Pinpoint the cell where the given text exists, returning its [x, y] midpoint coordinate. 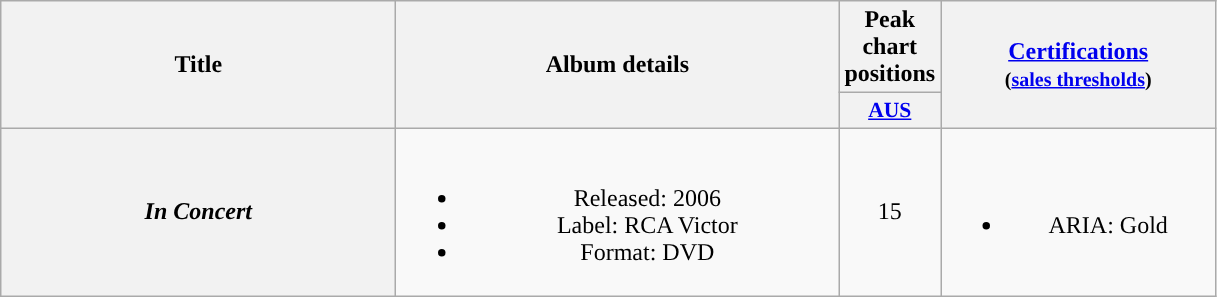
15 [890, 212]
Album details [618, 65]
Peak chart positions [890, 47]
AUS [890, 111]
Certifications(sales thresholds) [1078, 65]
Released: 2006Label: RCA VictorFormat: DVD [618, 212]
In Concert [198, 212]
ARIA: Gold [1078, 212]
Title [198, 65]
